Output the [X, Y] coordinate of the center of the cell containing the given text.  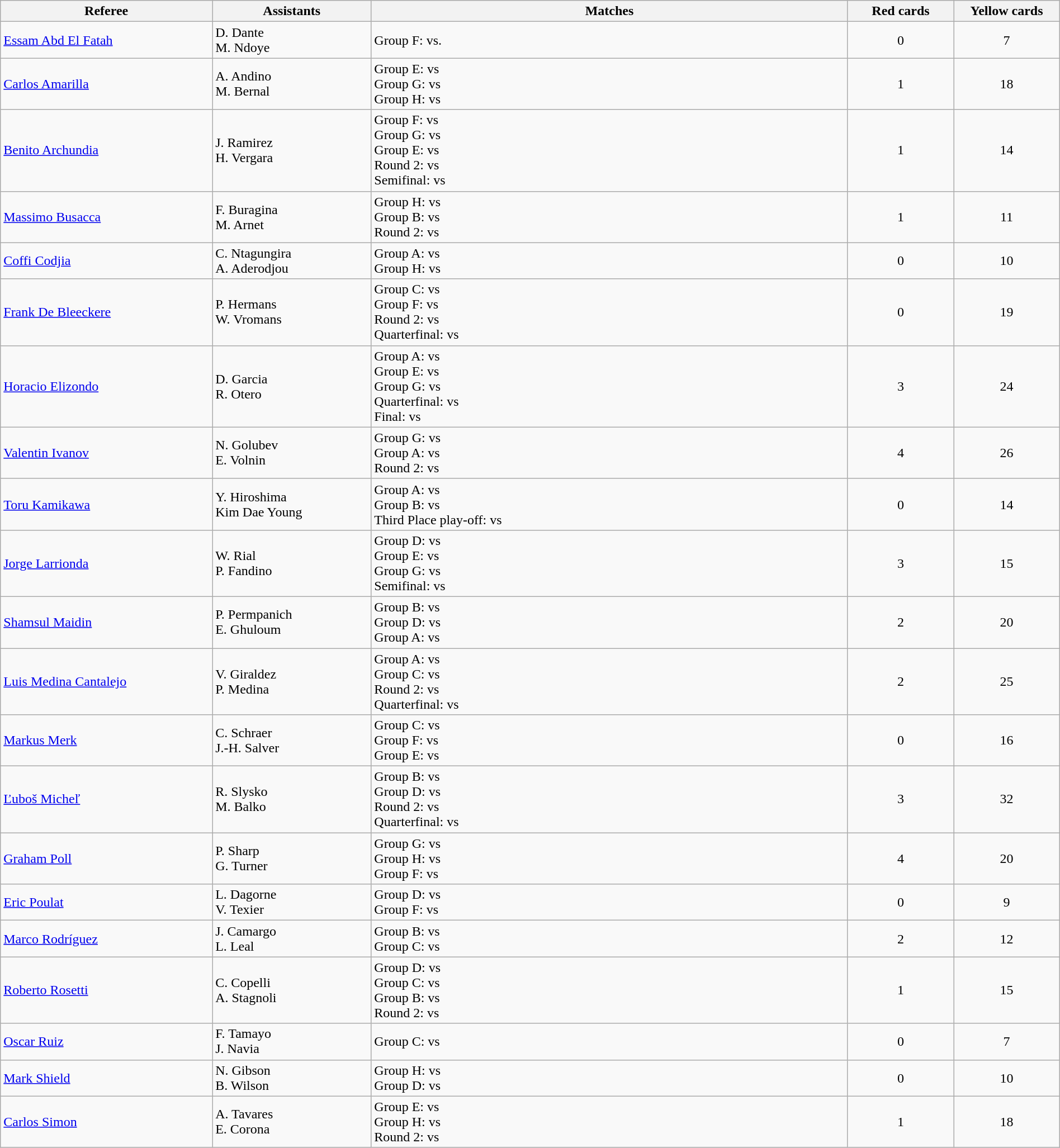
Red cards [900, 11]
12 [1006, 939]
Frank De Bleeckere [106, 312]
Group B: vs Group C: vs [609, 939]
Group A: vs Group B: vs Third Place play-off: vs [609, 504]
P. HermansW. Vromans [292, 312]
P. Permpanich E. Ghuloum [292, 622]
Group G: vs Group H: vs Group F: vs [609, 858]
Jorge Larrionda [106, 563]
Massimo Busacca [106, 217]
Shamsul Maidin [106, 622]
Carlos Simon [106, 1122]
9 [1006, 902]
Group A: vs Group H: vs [609, 260]
25 [1006, 682]
Group H: vs Group D: vs [609, 1078]
32 [1006, 799]
Referee [106, 11]
11 [1006, 217]
Group F: vs Group G: vs Group E: vs Round 2: vs Semifinal: vs [609, 150]
Ľuboš Micheľ [106, 799]
Group E: vs Group G: vs Group H: vs [609, 84]
C. CopelliA. Stagnoli [292, 990]
Group H: vs Group B: vs Round 2: vs [609, 217]
Coffi Codjia [106, 260]
Group A: vs Group C: vs Round 2: vs Quarterfinal: vs [609, 682]
Luis Medina Cantalejo [106, 682]
Group C: vs [609, 1042]
N. GibsonB. Wilson [292, 1078]
19 [1006, 312]
Assistants [292, 11]
Yellow cards [1006, 11]
P. SharpG. Turner [292, 858]
R. SlyskoM. Balko [292, 799]
D. GarciaR. Otero [292, 386]
Carlos Amarilla [106, 84]
W. RialP. Fandino [292, 563]
Group C: vs Group F: vs Group E: vs [609, 741]
24 [1006, 386]
Essam Abd El Fatah [106, 40]
C. Ntagungira A. Aderodjou [292, 260]
Group C: vs Group F: vs Round 2: vs Quarterfinal: vs [609, 312]
Group D: vs Group C: vs Group B: vs Round 2: vs [609, 990]
Group D: vs Group E: vs Group G: vs Semifinal: vs [609, 563]
Group D: vs Group F: vs [609, 902]
Group B: vs Group D: vs Round 2: vs Quarterfinal: vs [609, 799]
F. Tamayo J. Navia [292, 1042]
J. Camargo L. Leal [292, 939]
Marco Rodríguez [106, 939]
Graham Poll [106, 858]
26 [1006, 453]
A. TavaresE. Corona [292, 1122]
Horacio Elizondo [106, 386]
Benito Archundia [106, 150]
Valentin Ivanov [106, 453]
Group A: vs Group E: vs Group G: vs Quarterfinal: vs Final: vs [609, 386]
C. SchraerJ.-H. Salver [292, 741]
Group B: vs Group D: vs Group A: vs [609, 622]
Group G: vs Group A: vs Round 2: vs [609, 453]
Matches [609, 11]
Roberto Rosetti [106, 990]
Markus Merk [106, 741]
D. Dante M. Ndoye [292, 40]
F. BuraginaM. Arnet [292, 217]
V. Giraldez P. Medina [292, 682]
L. DagorneV. Texier [292, 902]
N. GolubevE. Volnin [292, 453]
Toru Kamikawa [106, 504]
Eric Poulat [106, 902]
Group F: vs. [609, 40]
J. RamirezH. Vergara [292, 150]
Y. HiroshimaKim Dae Young [292, 504]
Mark Shield [106, 1078]
16 [1006, 741]
Group E: vs Group H: vs Round 2: vs [609, 1122]
Oscar Ruiz [106, 1042]
A. AndinoM. Bernal [292, 84]
